Search for the cell housing the specified text and yield its (X, Y) center coordinate. 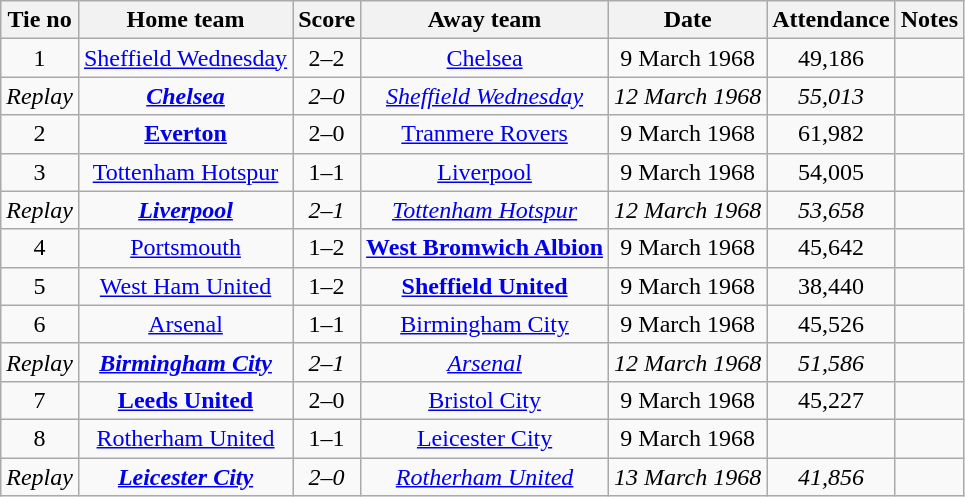
Attendance (831, 20)
13 March 1968 (688, 477)
45,642 (831, 248)
54,005 (831, 172)
49,186 (831, 58)
Away team (485, 20)
5 (40, 286)
61,982 (831, 134)
Bristol City (485, 400)
West Bromwich Albion (485, 248)
7 (40, 400)
4 (40, 248)
2 (40, 134)
Tie no (40, 20)
1 (40, 58)
Score (327, 20)
45,526 (831, 324)
6 (40, 324)
55,013 (831, 96)
3 (40, 172)
West Ham United (185, 286)
45,227 (831, 400)
53,658 (831, 210)
Home team (185, 20)
Portsmouth (185, 248)
Leeds United (185, 400)
Notes (929, 20)
Sheffield United (485, 286)
38,440 (831, 286)
Everton (185, 134)
51,586 (831, 362)
41,856 (831, 477)
2–2 (327, 58)
Date (688, 20)
Tranmere Rovers (485, 134)
8 (40, 438)
